Detect which cell encompasses the target text, then output its [X, Y] center coordinate. 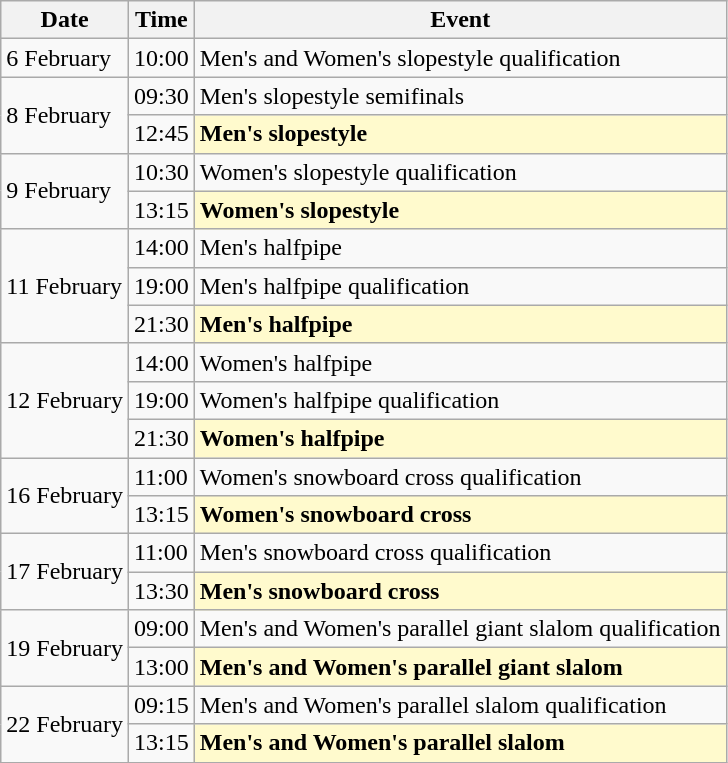
8 February [65, 115]
6 February [65, 58]
12 February [65, 400]
Women's slopestyle [460, 210]
09:15 [161, 705]
Men's snowboard cross qualification [460, 553]
13:00 [161, 667]
Men's halfpipe qualification [460, 286]
Women's slopestyle qualification [460, 172]
16 February [65, 496]
09:00 [161, 629]
12:45 [161, 134]
10:00 [161, 58]
Men's slopestyle semifinals [460, 96]
10:30 [161, 172]
Men's and Women's slopestyle qualification [460, 58]
13:30 [161, 591]
Men's snowboard cross [460, 591]
19 February [65, 648]
Women's halfpipe qualification [460, 400]
11 February [65, 286]
22 February [65, 724]
Men's and Women's parallel slalom qualification [460, 705]
Men's and Women's parallel slalom [460, 743]
Women's snowboard cross [460, 515]
Men's slopestyle [460, 134]
Date [65, 20]
Time [161, 20]
Women's snowboard cross qualification [460, 477]
Men's and Women's parallel giant slalom qualification [460, 629]
Men's and Women's parallel giant slalom [460, 667]
9 February [65, 191]
17 February [65, 572]
Event [460, 20]
09:30 [161, 96]
